For the text-containing cell, return its midpoint in [X, Y] coordinate format. 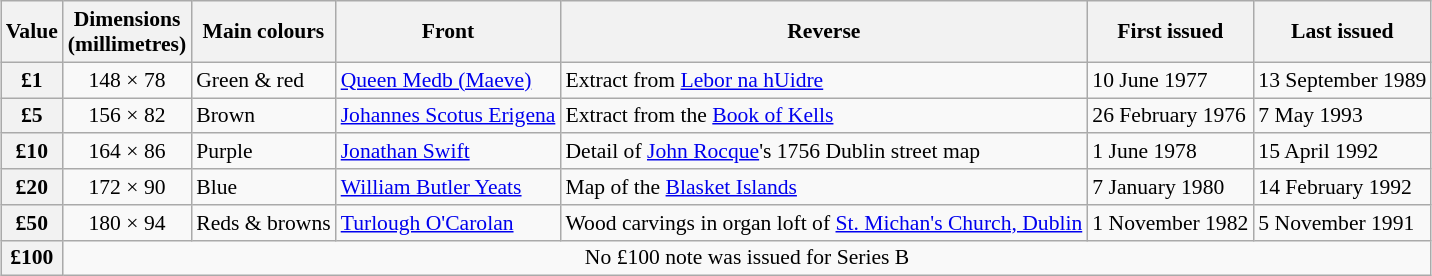
Queen Medb (Maeve) [448, 80]
Reds & browns [263, 223]
£1 [32, 80]
Extract from Lebor na hUidre [824, 80]
148 × 78 [127, 80]
Johannes Scotus Erigena [448, 116]
No £100 note was issued for Series B [748, 258]
Value [32, 32]
180 × 94 [127, 223]
15 April 1992 [1342, 152]
Turlough O'Carolan [448, 223]
5 November 1991 [1342, 223]
1 November 1982 [1170, 223]
Brown [263, 116]
£20 [32, 187]
£100 [32, 258]
156 × 82 [127, 116]
Main colours [263, 32]
164 × 86 [127, 152]
Wood carvings in organ loft of St. Michan's Church, Dublin [824, 223]
26 February 1976 [1170, 116]
Dimensions(millimetres) [127, 32]
7 January 1980 [1170, 187]
Map of the Blasket Islands [824, 187]
Reverse [824, 32]
£50 [32, 223]
Green & red [263, 80]
Blue [263, 187]
13 September 1989 [1342, 80]
£10 [32, 152]
Jonathan Swift [448, 152]
14 February 1992 [1342, 187]
Extract from the Book of Kells [824, 116]
1 June 1978 [1170, 152]
William Butler Yeats [448, 187]
£5 [32, 116]
172 × 90 [127, 187]
First issued [1170, 32]
Detail of John Rocque's 1756 Dublin street map [824, 152]
Purple [263, 152]
7 May 1993 [1342, 116]
10 June 1977 [1170, 80]
Last issued [1342, 32]
Front [448, 32]
